Extract the [X, Y] coordinate from the center of the cell holding the provided text.  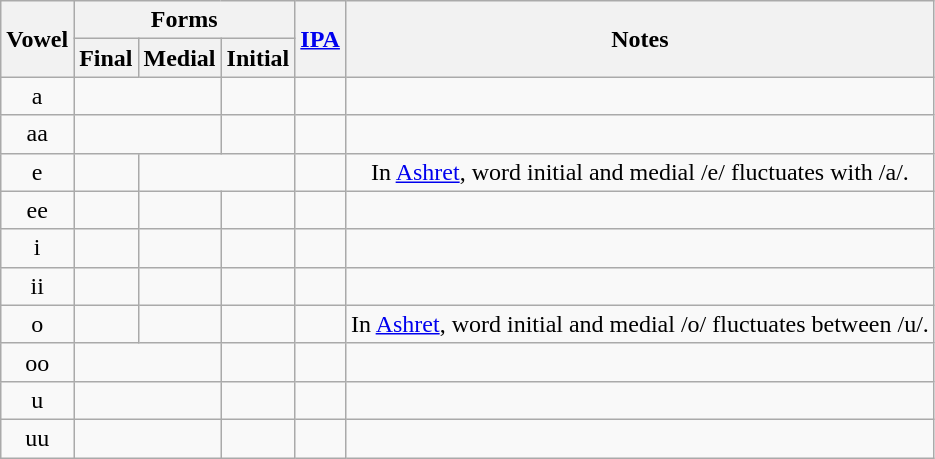
In Ashret, word initial and medial /o/ fluctuates between /u/. [640, 324]
In Ashret, word initial and medial /e/ fluctuates with /a/. [640, 172]
Notes [640, 39]
uu [38, 438]
Vowel [38, 39]
ii [38, 286]
Initial [258, 58]
i [38, 248]
aa [38, 134]
Final [106, 58]
ee [38, 210]
Forms [184, 20]
oo [38, 362]
e [38, 172]
Medial [180, 58]
IPA [320, 39]
u [38, 400]
o [38, 324]
a [38, 96]
